Identify which cell holds the provided text, then report its (X, Y) central coordinate. 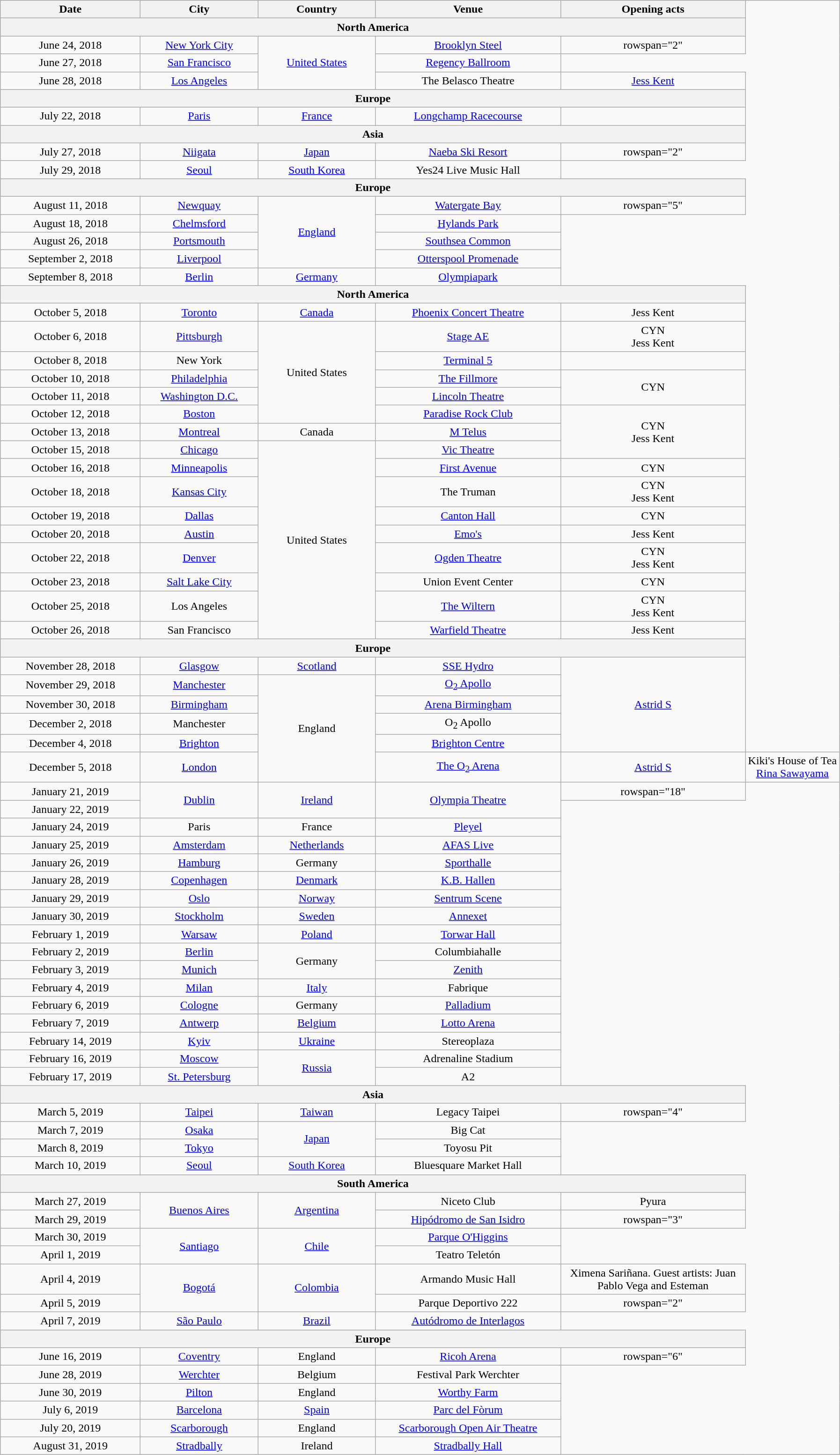
Kyiv (199, 1041)
Sentrum Scene (468, 898)
The Belasco Theatre (468, 81)
Terminal 5 (468, 361)
June 28, 2019 (70, 1374)
M Telus (468, 432)
February 4, 2019 (70, 988)
Big Cat (468, 1130)
October 8, 2018 (70, 361)
March 8, 2019 (70, 1148)
October 19, 2018 (70, 516)
Brighton Centre (468, 743)
Moscow (199, 1059)
December 2, 2018 (70, 724)
June 28, 2018 (70, 81)
January 22, 2019 (70, 809)
Naeba Ski Resort (468, 152)
Bogotá (199, 1288)
Munich (199, 969)
Niigata (199, 152)
Milan (199, 988)
Regency Ballroom (468, 63)
October 15, 2018 (70, 450)
August 31, 2019 (70, 1446)
Boston (199, 414)
Warsaw (199, 934)
October 11, 2018 (70, 396)
Lincoln Theatre (468, 396)
Taipei (199, 1112)
Teatro Teletón (468, 1255)
December 5, 2018 (70, 767)
Toronto (199, 312)
Toyosu Pit (468, 1148)
The O2 Arena (468, 767)
Hylands Park (468, 223)
rowspan="4" (653, 1112)
rowspan="18" (653, 791)
Glasgow (199, 666)
Oslo (199, 898)
Paradise Rock Club (468, 414)
Brighton (199, 743)
October 20, 2018 (70, 533)
November 30, 2018 (70, 704)
August 18, 2018 (70, 223)
Watergate Bay (468, 205)
November 28, 2018 (70, 666)
Argentina (317, 1210)
Montreal (199, 432)
June 27, 2018 (70, 63)
Tokyo (199, 1148)
New York (199, 361)
Russia (317, 1068)
Date (70, 9)
March 30, 2019 (70, 1237)
April 4, 2019 (70, 1278)
Ukraine (317, 1041)
Ximena Sariñana. Guest artists: Juan Pablo Vega and Esteman (653, 1278)
February 2, 2019 (70, 952)
Dallas (199, 516)
Scarborough (199, 1428)
Stage AE (468, 336)
Pyura (653, 1201)
Portsmouth (199, 241)
Chelmsford (199, 223)
Venue (468, 9)
Canton Hall (468, 516)
February 1, 2019 (70, 934)
Arena Birmingham (468, 704)
St. Petersburg (199, 1077)
February 14, 2019 (70, 1041)
August 26, 2018 (70, 241)
rowspan="3" (653, 1219)
July 29, 2018 (70, 170)
Olympia Theatre (468, 800)
February 7, 2019 (70, 1023)
July 22, 2018 (70, 116)
Yes24 Live Music Hall (468, 170)
Netherlands (317, 845)
Scarborough Open Air Theatre (468, 1428)
Liverpool (199, 259)
October 23, 2018 (70, 582)
October 18, 2018 (70, 492)
Opening acts (653, 9)
Poland (317, 934)
August 11, 2018 (70, 205)
Osaka (199, 1130)
Spain (317, 1410)
Niceto Club (468, 1201)
Ricoh Arena (468, 1357)
Washington D.C. (199, 396)
July 27, 2018 (70, 152)
January 25, 2019 (70, 845)
Country (317, 9)
October 25, 2018 (70, 606)
Brazil (317, 1321)
Worthy Farm (468, 1392)
October 13, 2018 (70, 432)
Fabrique (468, 988)
Norway (317, 898)
Salt Lake City (199, 582)
Chicago (199, 450)
April 7, 2019 (70, 1321)
Emo's (468, 533)
Armando Music Hall (468, 1278)
Santiago (199, 1246)
Parc del Fòrum (468, 1410)
First Avenue (468, 467)
Hamburg (199, 863)
January 24, 2019 (70, 827)
The Truman (468, 492)
March 5, 2019 (70, 1112)
February 17, 2019 (70, 1077)
Taiwan (317, 1112)
January 29, 2019 (70, 898)
September 8, 2018 (70, 277)
New York City (199, 45)
Lotto Arena (468, 1023)
March 10, 2019 (70, 1166)
Brooklyn Steel (468, 45)
Stradbally (199, 1446)
April 1, 2019 (70, 1255)
February 16, 2019 (70, 1059)
Dublin (199, 800)
Annexet (468, 916)
Newquay (199, 205)
Phoenix Concert Theatre (468, 312)
The Fillmore (468, 378)
Copenhagen (199, 880)
Barcelona (199, 1410)
Columbiahalle (468, 952)
January 30, 2019 (70, 916)
Stereoplaza (468, 1041)
Italy (317, 988)
June 24, 2018 (70, 45)
Cologne (199, 1005)
February 3, 2019 (70, 969)
Sporthalle (468, 863)
Philadelphia (199, 378)
July 6, 2019 (70, 1410)
The Wiltern (468, 606)
Antwerp (199, 1023)
Olympiapark (468, 277)
January 26, 2019 (70, 863)
São Paulo (199, 1321)
October 6, 2018 (70, 336)
Torwar Hall (468, 934)
March 29, 2019 (70, 1219)
Otterspool Promenade (468, 259)
Austin (199, 533)
Denver (199, 558)
Pleyel (468, 827)
June 30, 2019 (70, 1392)
K.B. Hallen (468, 880)
Pilton (199, 1392)
Hipódromo de San Isidro (468, 1219)
Stradbally Hall (468, 1446)
Minneapolis (199, 467)
Buenos Aires (199, 1210)
Denmark (317, 880)
AFAS Live (468, 845)
Autódromo de Interlagos (468, 1321)
Scotland (317, 666)
February 6, 2019 (70, 1005)
October 10, 2018 (70, 378)
October 22, 2018 (70, 558)
Southsea Common (468, 241)
Coventry (199, 1357)
Vic Theatre (468, 450)
Kansas City (199, 492)
June 16, 2019 (70, 1357)
Ogden Theatre (468, 558)
Legacy Taipei (468, 1112)
SSE Hydro (468, 666)
rowspan="6" (653, 1357)
Sweden (317, 916)
Colombia (317, 1288)
March 7, 2019 (70, 1130)
October 12, 2018 (70, 414)
Festival Park Werchter (468, 1374)
Amsterdam (199, 845)
January 28, 2019 (70, 880)
November 29, 2018 (70, 685)
Kiki's House of TeaRina Sawayama (792, 767)
Pittsburgh (199, 336)
South America (373, 1183)
Warfield Theatre (468, 630)
April 5, 2019 (70, 1303)
Birmingham (199, 704)
Zenith (468, 969)
March 27, 2019 (70, 1201)
July 20, 2019 (70, 1428)
Chile (317, 1246)
October 5, 2018 (70, 312)
Bluesquare Market Hall (468, 1166)
rowspan="5" (653, 205)
December 4, 2018 (70, 743)
October 16, 2018 (70, 467)
Longchamp Racecourse (468, 116)
Werchter (199, 1374)
A2 (468, 1077)
September 2, 2018 (70, 259)
Union Event Center (468, 582)
Stockholm (199, 916)
City (199, 9)
Parque O'Higgins (468, 1237)
Parque Deportivo 222 (468, 1303)
Adrenaline Stadium (468, 1059)
October 26, 2018 (70, 630)
London (199, 767)
Palladium (468, 1005)
January 21, 2019 (70, 791)
